Pinpoint the cell where the given text exists, returning its (X, Y) midpoint coordinate. 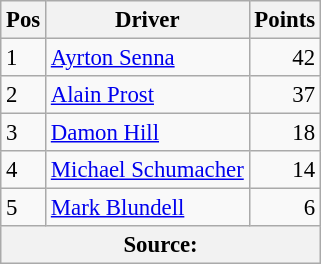
14 (284, 170)
Ayrton Senna (148, 58)
18 (284, 133)
Pos (24, 20)
Alain Prost (148, 95)
1 (24, 58)
Damon Hill (148, 133)
2 (24, 95)
37 (284, 95)
6 (284, 208)
5 (24, 208)
Points (284, 20)
4 (24, 170)
3 (24, 133)
42 (284, 58)
Michael Schumacher (148, 170)
Mark Blundell (148, 208)
Source: (161, 245)
Driver (148, 20)
